Extract the [x, y] coordinate from the center of the cell holding the provided text.  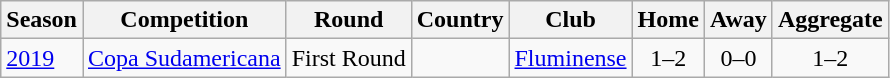
Club [570, 20]
First Round [348, 58]
Competition [184, 20]
Away [738, 20]
Country [460, 20]
Fluminense [570, 58]
Home [668, 20]
2019 [42, 58]
Round [348, 20]
Aggregate [830, 20]
0–0 [738, 58]
Season [42, 20]
Copa Sudamericana [184, 58]
